Identify which cell holds the provided text, then report its [X, Y] central coordinate. 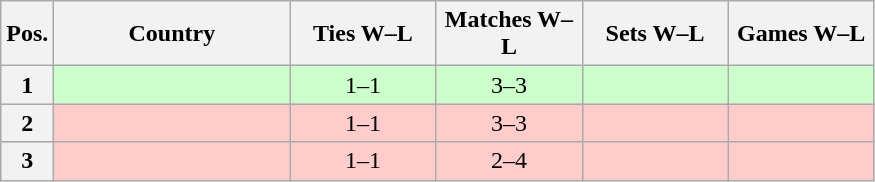
Ties W–L [363, 34]
Matches W–L [509, 34]
1 [28, 85]
3 [28, 161]
Sets W–L [655, 34]
Country [172, 34]
Pos. [28, 34]
2–4 [509, 161]
2 [28, 123]
Games W–L [801, 34]
